Provide the [x, y] coordinate of the cell's center where the given text is located.  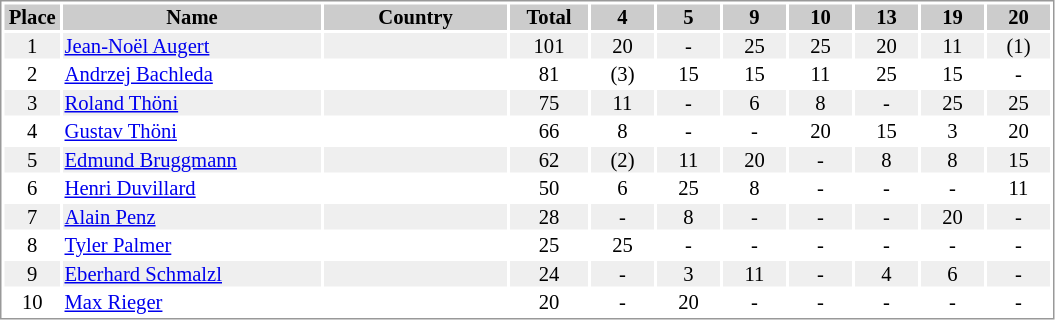
1 [32, 46]
75 [549, 103]
66 [549, 131]
81 [549, 75]
Andrzej Bachleda [192, 75]
(3) [622, 75]
Max Rieger [192, 303]
Total [549, 17]
19 [952, 17]
Henri Duvillard [192, 189]
(1) [1018, 46]
Country [416, 17]
28 [549, 217]
Tyler Palmer [192, 245]
Place [32, 17]
Jean-Noël Augert [192, 46]
50 [549, 189]
Name [192, 17]
Eberhard Schmalzl [192, 274]
62 [549, 160]
Alain Penz [192, 217]
2 [32, 75]
7 [32, 217]
Gustav Thöni [192, 131]
101 [549, 46]
24 [549, 274]
Roland Thöni [192, 103]
(2) [622, 160]
Edmund Bruggmann [192, 160]
13 [886, 17]
